Search for the cell housing the specified text and yield its (X, Y) center coordinate. 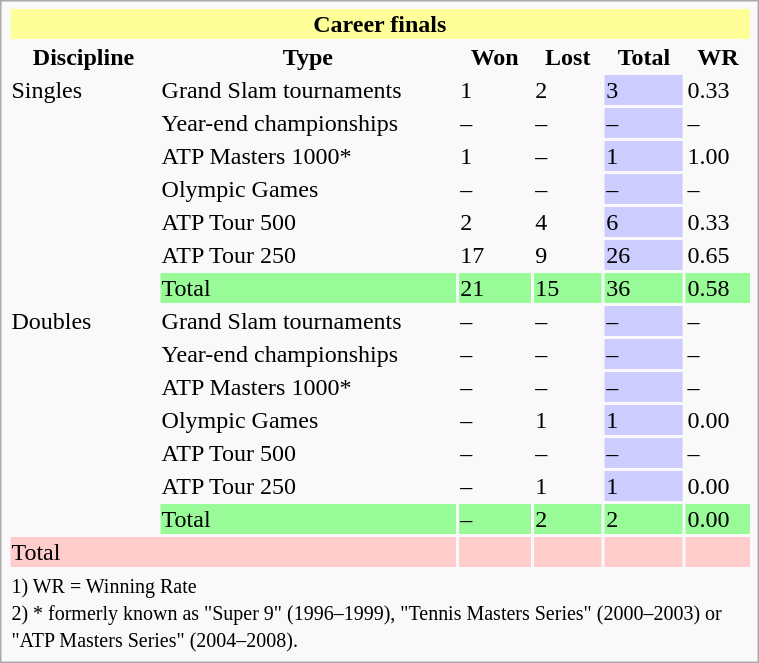
Singles (84, 189)
Career finals (380, 24)
Lost (568, 57)
36 (644, 288)
1.00 (718, 156)
26 (644, 255)
Doubles (84, 420)
1) WR = Winning Rate 2) * formerly known as "Super 9" (1996–1999), "Tennis Masters Series" (2000–2003) or "ATP Masters Series" (2004–2008). (380, 612)
Type (308, 57)
21 (495, 288)
0.58 (718, 288)
0.65 (718, 255)
4 (568, 222)
17 (495, 255)
6 (644, 222)
9 (568, 255)
15 (568, 288)
Discipline (84, 57)
WR (718, 57)
3 (644, 90)
Won (495, 57)
